Scan for the cell matching the given text and deliver its (x, y) coordinate at center. 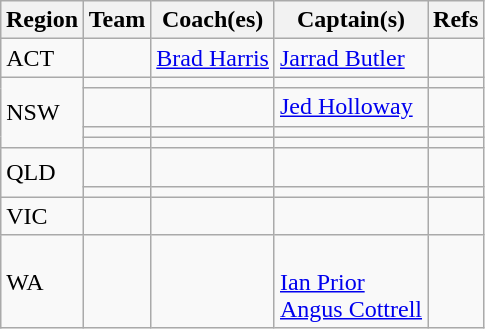
WA (42, 281)
Coach(es) (213, 20)
Captain(s) (350, 20)
Brad Harris (213, 58)
ACT (42, 58)
Jarrad Butler (350, 58)
QLD (42, 172)
Ian Prior Angus Cottrell (350, 281)
NSW (42, 112)
VIC (42, 216)
Jed Holloway (350, 107)
Region (42, 20)
Refs (456, 20)
Team (117, 20)
